Provide the [x, y] coordinate of the cell's center where the given text is located.  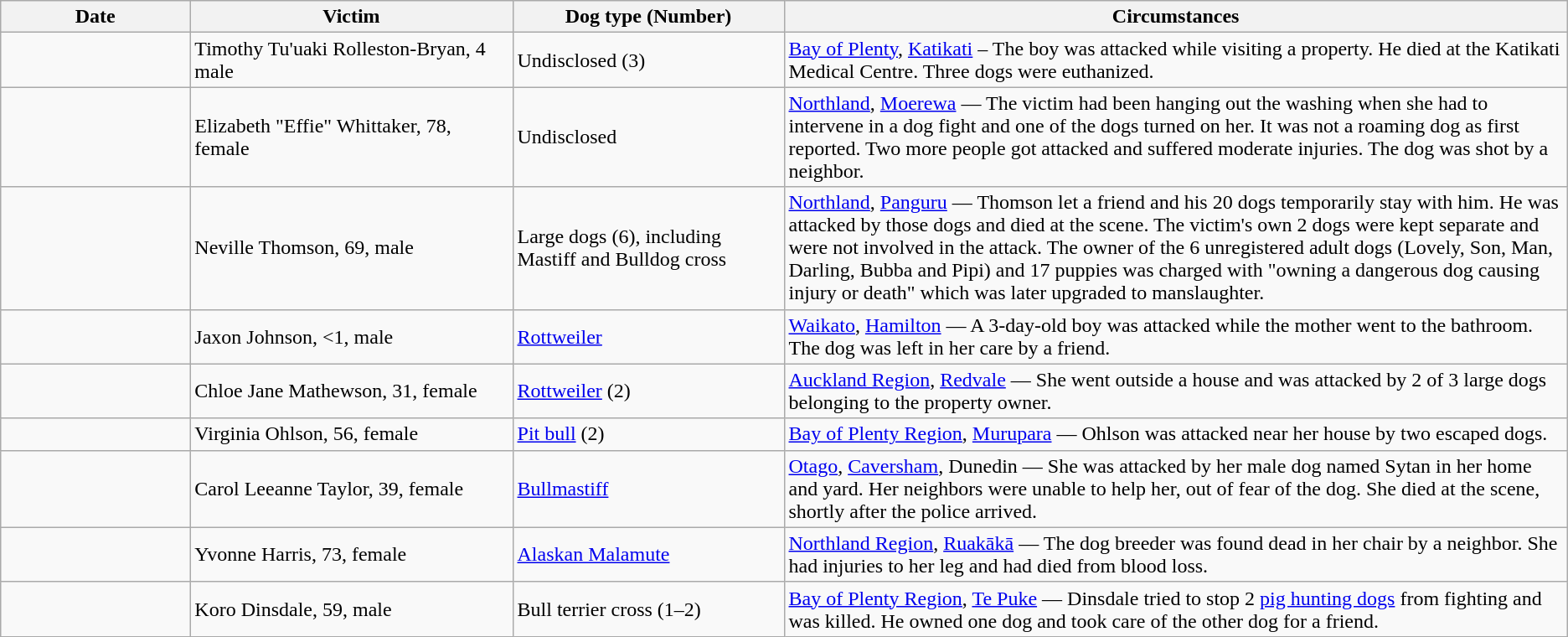
Chloe Jane Mathewson, 31, female [352, 391]
Timothy Tu'uaki Rolleston-Bryan, 4 male [352, 60]
Bay of Plenty Region, Murupara — Ohlson was attacked near her house by two escaped dogs. [1176, 434]
Virginia Ohlson, 56, female [352, 434]
Victim [352, 17]
Bay of Plenty, Katikati – The boy was attacked while visiting a property. He died at the Katikati Medical Centre. Three dogs were euthanized. [1176, 60]
Large dogs (6), including Mastiff and Bulldog cross [648, 248]
Carol Leeanne Taylor, 39, female [352, 489]
Rottweiler (2) [648, 391]
Dog type (Number) [648, 17]
Koro Dinsdale, 59, male [352, 609]
Bullmastiff [648, 489]
Alaskan Malamute [648, 555]
Elizabeth "Effie" Whittaker, 78, female [352, 137]
Bull terrier cross (1–2) [648, 609]
Pit bull (2) [648, 434]
Neville Thomson, 69, male [352, 248]
Northland Region, Ruakākā — The dog breeder was found dead in her chair by a neighbor. She had injuries to her leg and had died from blood loss. [1176, 555]
Waikato, Hamilton — A 3-day-old boy was attacked while the mother went to the bathroom. The dog was left in her care by a friend. [1176, 337]
Date [95, 17]
Jaxon Johnson, <1, male [352, 337]
Undisclosed (3) [648, 60]
Rottweiler [648, 337]
Undisclosed [648, 137]
Yvonne Harris, 73, female [352, 555]
Auckland Region, Redvale — She went outside a house and was attacked by 2 of 3 large dogs belonging to the property owner. [1176, 391]
Circumstances [1176, 17]
